Provide the (X, Y) coordinate of the cell's center where the given text is located.  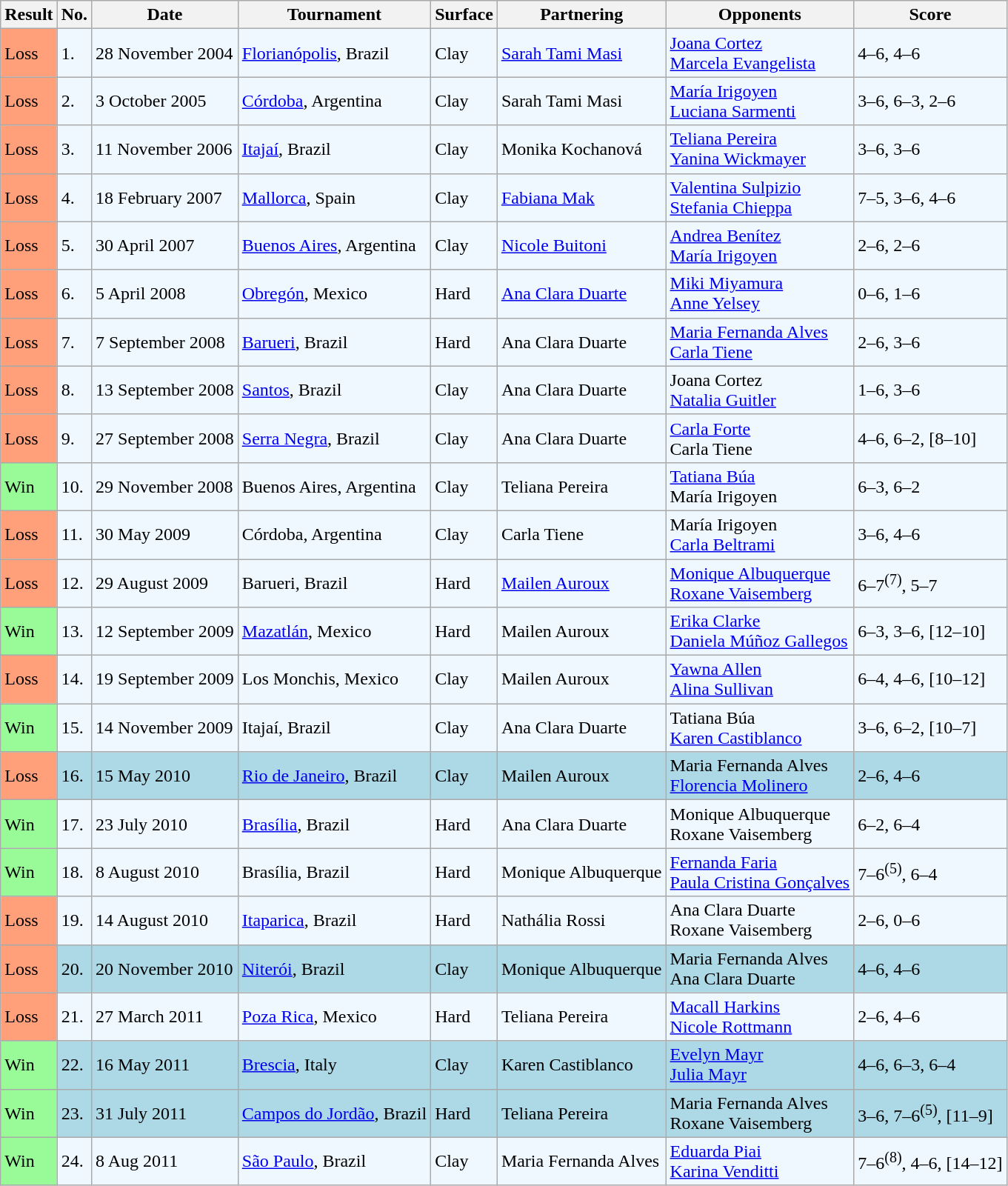
11 November 2006 (165, 150)
Tournament (334, 15)
5 April 2008 (165, 293)
Erika Clarke Daniela Múñoz Gallegos (760, 631)
31 July 2011 (165, 1113)
2. (74, 101)
Serra Negra, Brazil (334, 439)
Karen Castiblanco (581, 1065)
30 May 2009 (165, 535)
14 November 2009 (165, 727)
13. (74, 631)
7. (74, 342)
12. (74, 582)
12 September 2009 (165, 631)
3–6, 4–6 (930, 535)
Ana Clara Duarte Roxane Vaisemberg (760, 920)
4–6, 6–3, 6–4 (930, 1065)
Valentina Sulpizio Stefania Chieppa (760, 197)
15 May 2010 (165, 776)
Florianópolis, Brazil (334, 53)
Maria Fernanda Alves Ana Clara Duarte (760, 969)
20 November 2010 (165, 969)
Andrea Benítez María Irigoyen (760, 246)
23. (74, 1113)
29 November 2008 (165, 486)
29 August 2009 (165, 582)
6–2, 6–4 (930, 824)
16 May 2011 (165, 1065)
Nicole Buitoni (581, 246)
27 March 2011 (165, 1016)
8. (74, 390)
3–6, 3–6 (930, 150)
1–6, 3–6 (930, 390)
São Paulo, Brazil (334, 1162)
Tatiana Búa Karen Castiblanco (760, 727)
8 August 2010 (165, 873)
13 September 2008 (165, 390)
4. (74, 197)
Maria Fernanda Alves (581, 1162)
Eduarda Piai Karina Venditti (760, 1162)
Santos, Brazil (334, 390)
Score (930, 15)
3–6, 6–2, [10–7] (930, 727)
Macall Harkins Nicole Rottmann (760, 1016)
6–3, 6–2 (930, 486)
30 April 2007 (165, 246)
Result (29, 15)
Partnering (581, 15)
7 September 2008 (165, 342)
0–6, 1–6 (930, 293)
3. (74, 150)
5. (74, 246)
No. (74, 15)
3–6, 6–3, 2–6 (930, 101)
11. (74, 535)
23 July 2010 (165, 824)
2–6, 2–6 (930, 246)
Maria Fernanda Alves Carla Tiene (760, 342)
Poza Rica, Mexico (334, 1016)
18 February 2007 (165, 197)
18. (74, 873)
9. (74, 439)
2–6, 3–6 (930, 342)
6. (74, 293)
Monika Kochanová (581, 150)
Fernanda Faria Paula Cristina Gonçalves (760, 873)
Evelyn Mayr Julia Mayr (760, 1065)
10. (74, 486)
7–6(5), 6–4 (930, 873)
Joana Cortez Marcela Evangelista (760, 53)
21. (74, 1016)
Surface (464, 15)
Niterói, Brazil (334, 969)
María Irigoyen Carla Beltrami (760, 535)
15. (74, 727)
14 August 2010 (165, 920)
Maria Fernanda Alves Florencia Molinero (760, 776)
7–5, 3–6, 4–6 (930, 197)
Mallorca, Spain (334, 197)
Maria Fernanda Alves Roxane Vaisemberg (760, 1113)
17. (74, 824)
6–4, 4–6, [10–12] (930, 680)
María Irigoyen Luciana Sarmenti (760, 101)
4–6, 6–2, [8–10] (930, 439)
Rio de Janeiro, Brazil (334, 776)
16. (74, 776)
3–6, 7–6(5), [11–9] (930, 1113)
Campos do Jordão, Brazil (334, 1113)
3 October 2005 (165, 101)
Mazatlán, Mexico (334, 631)
14. (74, 680)
6–3, 3–6, [12–10] (930, 631)
19 September 2009 (165, 680)
20. (74, 969)
8 Aug 2011 (165, 1162)
Los Monchis, Mexico (334, 680)
Tatiana Búa María Irigoyen (760, 486)
Fabiana Mak (581, 197)
Carla Forte Carla Tiene (760, 439)
Brescia, Italy (334, 1065)
Itaparica, Brazil (334, 920)
1. (74, 53)
Date (165, 15)
Yawna Allen Alina Sullivan (760, 680)
22. (74, 1065)
Obregón, Mexico (334, 293)
24. (74, 1162)
19. (74, 920)
7–6(8), 4–6, [14–12] (930, 1162)
Teliana Pereira Yanina Wickmayer (760, 150)
Miki Miyamura Anne Yelsey (760, 293)
2–6, 0–6 (930, 920)
27 September 2008 (165, 439)
Carla Tiene (581, 535)
Nathália Rossi (581, 920)
28 November 2004 (165, 53)
Opponents (760, 15)
Joana Cortez Natalia Guitler (760, 390)
6–7(7), 5–7 (930, 582)
